Provide the (x, y) coordinate of the cell's center where the given text is located.  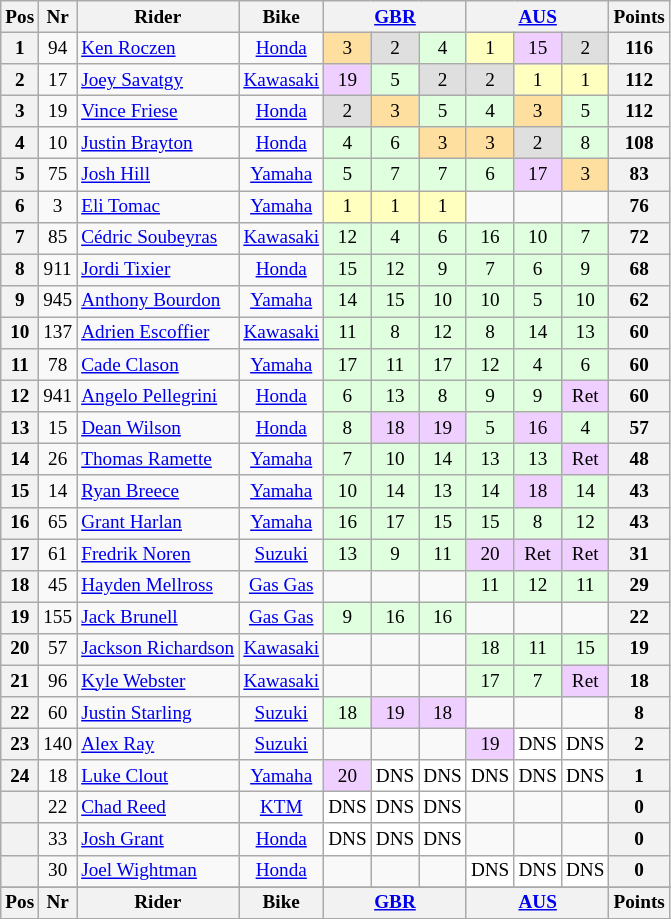
65 (58, 523)
Vince Friese (158, 111)
Hayden Mellross (158, 586)
911 (58, 270)
48 (639, 460)
Justin Brayton (158, 143)
Joey Savatgy (158, 80)
72 (639, 238)
78 (58, 365)
30 (58, 871)
26 (58, 460)
Ryan Breece (158, 491)
Josh Hill (158, 175)
KTM (282, 808)
62 (639, 301)
Anthony Bourdon (158, 301)
Dean Wilson (158, 428)
Josh Grant (158, 839)
85 (58, 238)
Cédric Soubeyras (158, 238)
24 (20, 776)
Fredrik Noren (158, 554)
33 (58, 839)
Angelo Pellegrini (158, 396)
Eli Tomac (158, 206)
Alex Ray (158, 744)
31 (639, 554)
83 (639, 175)
Joel Wightman (158, 871)
Justin Starling (158, 713)
Cade Clason (158, 365)
94 (58, 48)
108 (639, 143)
Jordi Tixier (158, 270)
75 (58, 175)
116 (639, 48)
61 (58, 554)
945 (58, 301)
96 (58, 681)
140 (58, 744)
Grant Harlan (158, 523)
45 (58, 586)
23 (20, 744)
Adrien Escoffier (158, 333)
Kyle Webster (158, 681)
68 (639, 270)
29 (639, 586)
Ken Roczen (158, 48)
941 (58, 396)
Luke Clout (158, 776)
21 (20, 681)
Thomas Ramette (158, 460)
155 (58, 618)
Jack Brunell (158, 618)
Jackson Richardson (158, 649)
76 (639, 206)
Chad Reed (158, 808)
137 (58, 333)
